Scan for the cell matching the given text and deliver its (x, y) coordinate at center. 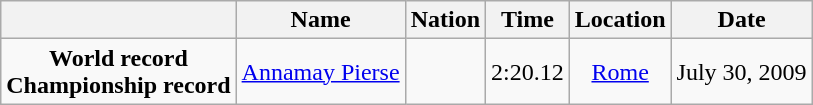
Rome (620, 72)
Time (528, 20)
Date (742, 20)
Nation (445, 20)
July 30, 2009 (742, 72)
2:20.12 (528, 72)
Annamay Pierse (320, 72)
World record Championship record (118, 72)
Location (620, 20)
Name (320, 20)
